Extract the (x, y) coordinate from the center of the cell holding the provided text.  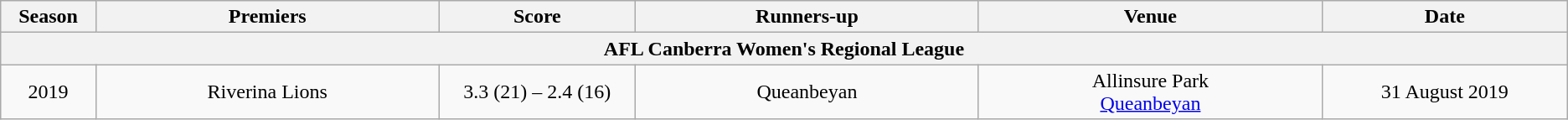
Venue (1150, 17)
Season (49, 17)
Runners-up (807, 17)
Riverina Lions (267, 92)
31 August 2019 (1444, 92)
Premiers (267, 17)
Allinsure ParkQueanbeyan (1150, 92)
Date (1444, 17)
Queanbeyan (807, 92)
3.3 (21) – 2.4 (16) (537, 92)
AFL Canberra Women's Regional League (784, 49)
2019 (49, 92)
Score (537, 17)
